Extract the (X, Y) coordinate from the center of the cell holding the provided text.  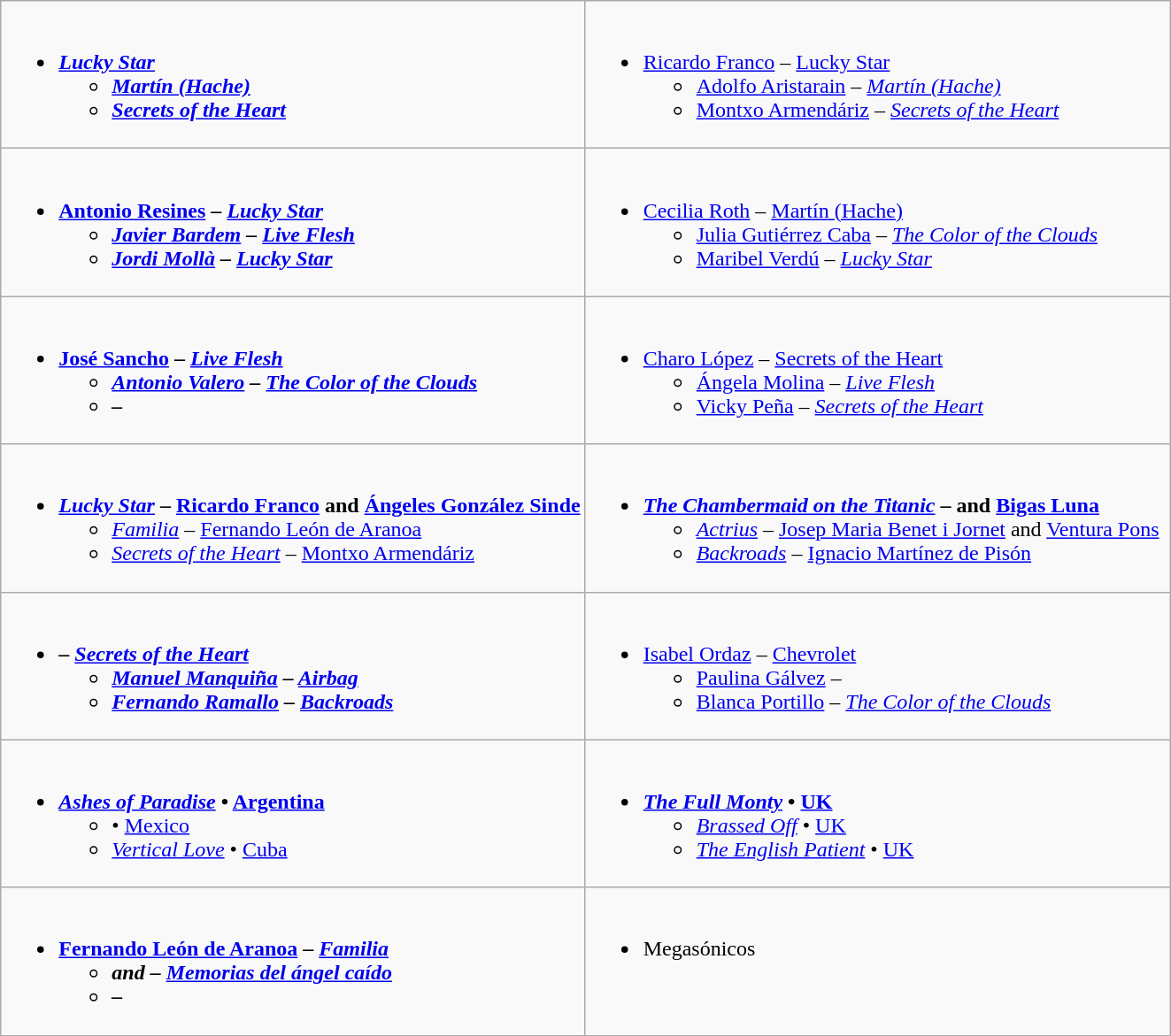
Ashes of Paradise • Argentina • MexicoVertical Love • Cuba (293, 814)
Cecilia Roth – Martín (Hache)Julia Gutiérrez Caba – The Color of the CloudsMaribel Verdú – Lucky Star (877, 223)
– Secrets of the HeartManuel Manquiña – AirbagFernando Ramallo – Backroads (293, 665)
Lucky Star – Ricardo Franco and Ángeles González SindeFamilia – Fernando León de AranoaSecrets of the Heart – Montxo Armendáriz (293, 518)
Megasónicos (877, 961)
Ricardo Franco – Lucky StarAdolfo Aristarain – Martín (Hache)Montxo Armendáriz – Secrets of the Heart (877, 74)
Isabel Ordaz – ChevroletPaulina Gálvez – Blanca Portillo – The Color of the Clouds (877, 665)
Fernando León de Aranoa – Familia and – Memorias del ángel caído – (293, 961)
Antonio Resines – Lucky StarJavier Bardem – Live FleshJordi Mollà – Lucky Star (293, 223)
Charo López – Secrets of the HeartÁngela Molina – Live FleshVicky Peña – Secrets of the Heart (877, 370)
José Sancho – Live FleshAntonio Valero – The Color of the Clouds – (293, 370)
Lucky StarMartín (Hache)Secrets of the Heart (293, 74)
The Chambermaid on the Titanic – and Bigas LunaActrius – Josep Maria Benet i Jornet and Ventura PonsBackroads – Ignacio Martínez de Pisón (877, 518)
The Full Monty • UKBrassed Off • UKThe English Patient • UK (877, 814)
